Locate the cell with the specified text and output its (x, y) center coordinate. 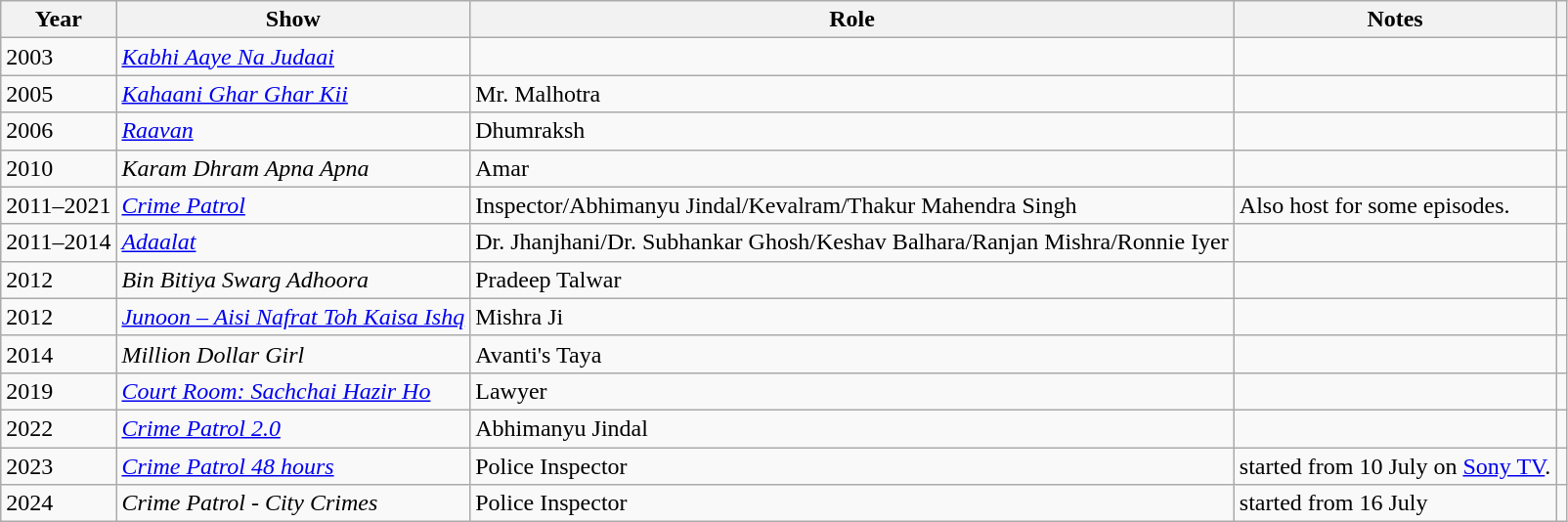
Crime Patrol (293, 205)
Inspector/Abhimanyu Jindal/Kevalram/Thakur Mahendra Singh (852, 205)
Abhimanyu Jindal (852, 428)
Crime Patrol 48 hours (293, 466)
Bin Bitiya Swarg Adhoora (293, 280)
Adaalat (293, 242)
Crime Patrol - City Crimes (293, 503)
Pradeep Talwar (852, 280)
Karam Dhram Apna Apna (293, 168)
Court Room: Sachchai Hazir Ho (293, 391)
2014 (59, 354)
started from 10 July on Sony TV. (1395, 466)
2022 (59, 428)
Avanti's Taya (852, 354)
2006 (59, 131)
Role (852, 20)
2019 (59, 391)
Show (293, 20)
Amar (852, 168)
Also host for some episodes. (1395, 205)
2011–2014 (59, 242)
2024 (59, 503)
Notes (1395, 20)
Junoon – Aisi Nafrat Toh Kaisa Ishq (293, 317)
2010 (59, 168)
started from 16 July (1395, 503)
Mr. Malhotra (852, 94)
2011–2021 (59, 205)
2005 (59, 94)
Kabhi Aaye Na Judaai (293, 57)
2023 (59, 466)
Raavan (293, 131)
Crime Patrol 2.0 (293, 428)
Mishra Ji (852, 317)
2003 (59, 57)
Year (59, 20)
Dhumraksh (852, 131)
Million Dollar Girl (293, 354)
Dr. Jhanjhani/Dr. Subhankar Ghosh/Keshav Balhara/Ranjan Mishra/Ronnie Iyer (852, 242)
Kahaani Ghar Ghar Kii (293, 94)
Lawyer (852, 391)
